For the text-containing cell, return its midpoint in (X, Y) coordinate format. 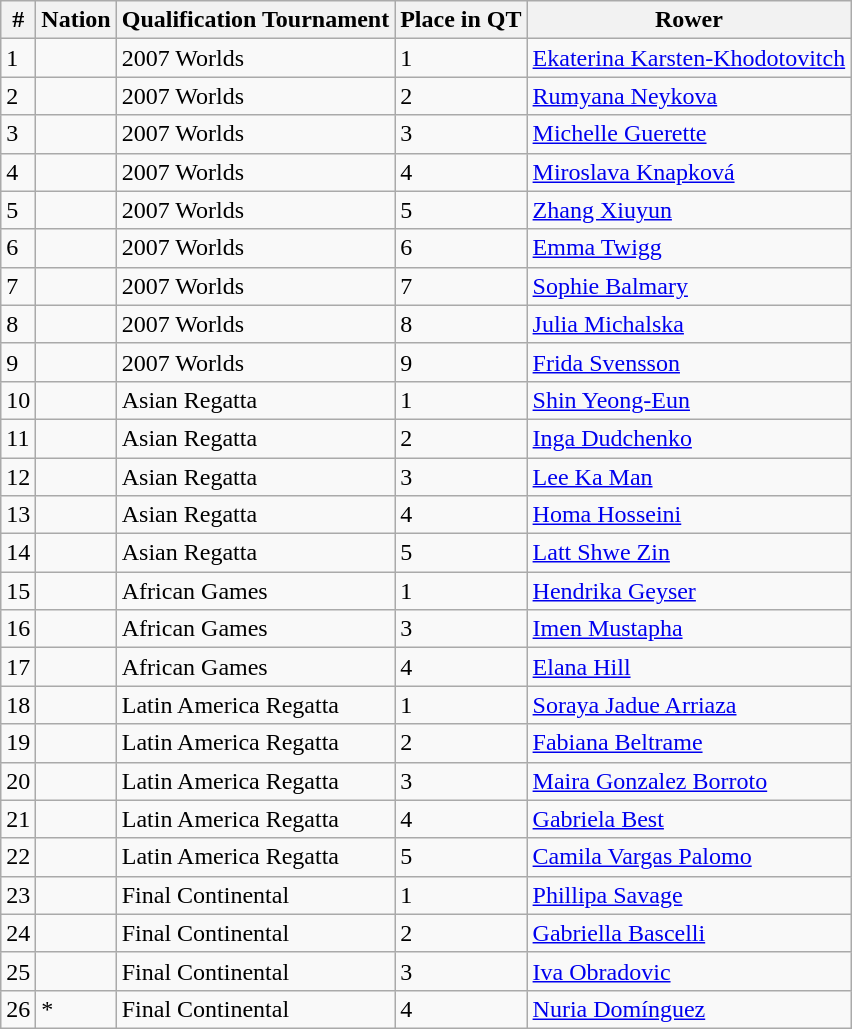
Qualification Tournament (255, 20)
Inga Dudchenko (689, 438)
Rumyana Neykova (689, 96)
Sophie Balmary (689, 286)
16 (18, 629)
Emma Twigg (689, 248)
Ekaterina Karsten-Khodotovitch (689, 58)
# (18, 20)
Shin Yeong-Eun (689, 400)
Imen Mustapha (689, 629)
Maira Gonzalez Borroto (689, 781)
Frida Svensson (689, 362)
26 (18, 1009)
Phillipa Savage (689, 895)
Elana Hill (689, 667)
* (76, 1009)
Zhang Xiuyun (689, 210)
Latt Shwe Zin (689, 553)
Iva Obradovic (689, 971)
11 (18, 438)
Gabriella Bascelli (689, 933)
19 (18, 743)
Camila Vargas Palomo (689, 857)
Place in QT (461, 20)
15 (18, 591)
17 (18, 667)
Nuria Domínguez (689, 1009)
22 (18, 857)
10 (18, 400)
Soraya Jadue Arriaza (689, 705)
Julia Michalska (689, 324)
Lee Ka Man (689, 477)
12 (18, 477)
25 (18, 971)
Homa Hosseini (689, 515)
Gabriela Best (689, 819)
13 (18, 515)
Rower (689, 20)
Michelle Guerette (689, 134)
20 (18, 781)
18 (18, 705)
21 (18, 819)
Hendrika Geyser (689, 591)
24 (18, 933)
Miroslava Knapková (689, 172)
Nation (76, 20)
Fabiana Beltrame (689, 743)
14 (18, 553)
23 (18, 895)
